Provide the [x, y] coordinate of the cell's center where the given text is located.  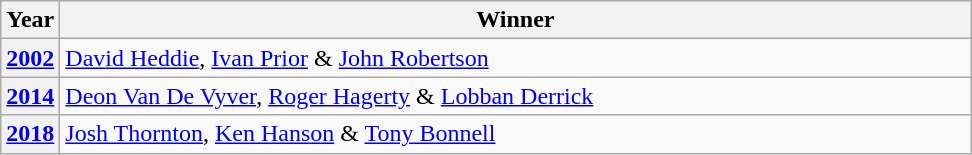
David Heddie, Ivan Prior & John Robertson [516, 58]
Deon Van De Vyver, Roger Hagerty & Lobban Derrick [516, 96]
2002 [30, 58]
Winner [516, 20]
Josh Thornton, Ken Hanson & Tony Bonnell [516, 134]
2018 [30, 134]
Year [30, 20]
2014 [30, 96]
